From the cell containing the given text, extract its center point as [X, Y] coordinate. 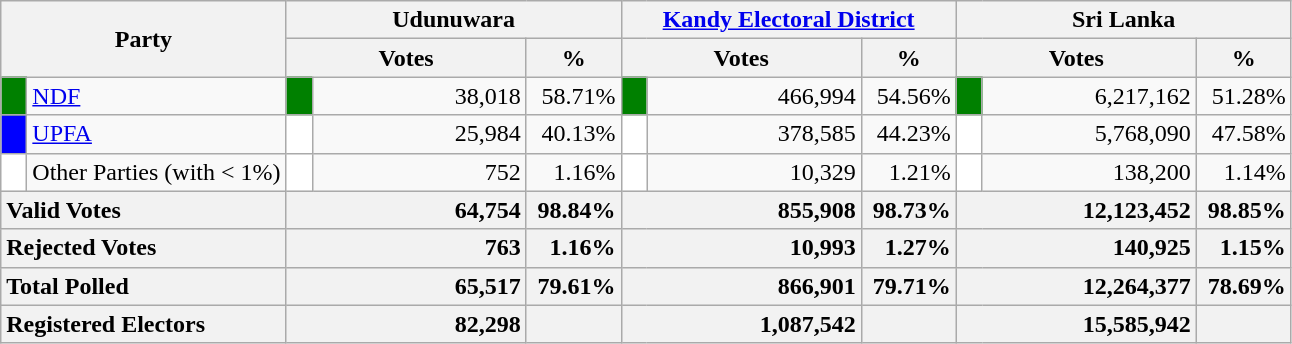
15,585,942 [1076, 324]
378,585 [754, 134]
82,298 [406, 324]
Registered Electors [144, 324]
763 [406, 248]
Other Parties (with < 1%) [156, 172]
Rejected Votes [144, 248]
1,087,542 [741, 324]
6,217,162 [1089, 96]
1.15% [1244, 248]
51.28% [1244, 96]
12,123,452 [1076, 210]
64,754 [406, 210]
855,908 [741, 210]
10,329 [754, 172]
UPFA [156, 134]
44.23% [908, 134]
1.21% [908, 172]
98.73% [908, 210]
79.71% [908, 286]
5,768,090 [1089, 134]
65,517 [406, 286]
Party [144, 39]
54.56% [908, 96]
1.14% [1244, 172]
25,984 [419, 134]
466,994 [754, 96]
Valid Votes [144, 210]
Udunuwara [454, 20]
40.13% [574, 134]
752 [419, 172]
Kandy Electoral District [788, 20]
10,993 [741, 248]
Sri Lanka [1124, 20]
79.61% [574, 286]
138,200 [1089, 172]
58.71% [574, 96]
98.84% [574, 210]
866,901 [741, 286]
140,925 [1076, 248]
38,018 [419, 96]
47.58% [1244, 134]
1.27% [908, 248]
98.85% [1244, 210]
12,264,377 [1076, 286]
Total Polled [144, 286]
NDF [156, 96]
78.69% [1244, 286]
